Identify which cell holds the provided text, then report its (X, Y) central coordinate. 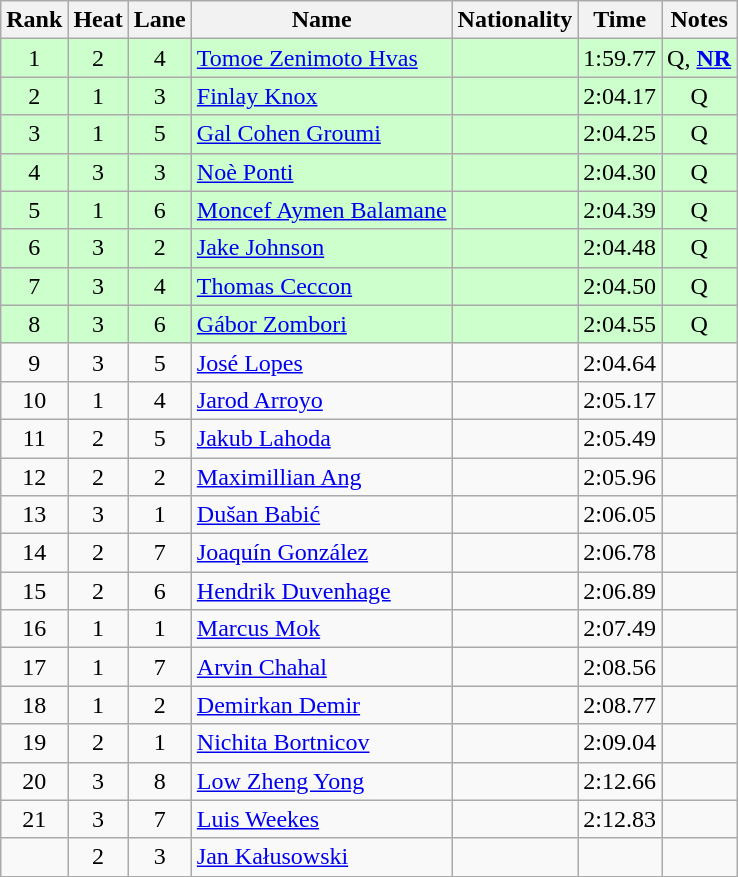
16 (34, 629)
18 (34, 705)
14 (34, 553)
2:04.30 (620, 172)
Lane (160, 20)
13 (34, 515)
Dušan Babić (322, 515)
2:05.96 (620, 477)
2:12.83 (620, 819)
11 (34, 438)
Demirkan Demir (322, 705)
2:12.66 (620, 781)
Joaquín González (322, 553)
2:04.17 (620, 96)
12 (34, 477)
Finlay Knox (322, 96)
Nichita Bortnicov (322, 743)
2:04.64 (620, 362)
17 (34, 667)
2:06.78 (620, 553)
Arvin Chahal (322, 667)
21 (34, 819)
2:04.48 (620, 248)
2:08.77 (620, 705)
10 (34, 400)
Nationality (515, 20)
Moncef Aymen Balamane (322, 210)
1:59.77 (620, 58)
2:04.50 (620, 286)
Notes (700, 20)
Maximillian Ang (322, 477)
Marcus Mok (322, 629)
Hendrik Duvenhage (322, 591)
Rank (34, 20)
Tomoe Zenimoto Hvas (322, 58)
20 (34, 781)
Luis Weekes (322, 819)
Noè Ponti (322, 172)
9 (34, 362)
Thomas Ceccon (322, 286)
Gal Cohen Groumi (322, 134)
2:09.04 (620, 743)
Jan Kałusowski (322, 857)
Jarod Arroyo (322, 400)
2:06.05 (620, 515)
2:05.17 (620, 400)
Heat (98, 20)
Low Zheng Yong (322, 781)
Jake Johnson (322, 248)
19 (34, 743)
Time (620, 20)
Jakub Lahoda (322, 438)
2:04.55 (620, 324)
2:06.89 (620, 591)
José Lopes (322, 362)
Q, NR (700, 58)
2:05.49 (620, 438)
2:07.49 (620, 629)
15 (34, 591)
Name (322, 20)
2:04.25 (620, 134)
2:08.56 (620, 667)
Gábor Zombori (322, 324)
2:04.39 (620, 210)
